Find where the given text appears and provide that cell's center as [X, Y] coordinate. 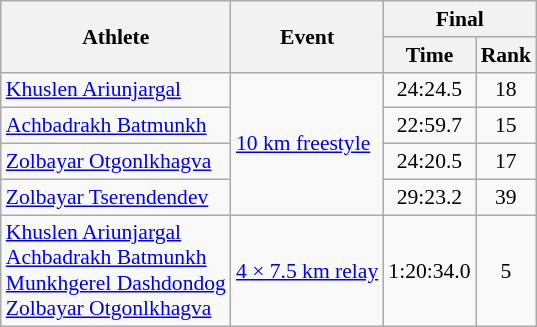
Khuslen Ariunjargal [116, 90]
Event [307, 36]
Zolbayar Otgonlkhagva [116, 162]
Time [429, 55]
Achbadrakh Batmunkh [116, 126]
22:59.7 [429, 126]
17 [506, 162]
18 [506, 90]
1:20:34.0 [429, 271]
24:24.5 [429, 90]
10 km freestyle [307, 143]
39 [506, 197]
Rank [506, 55]
Final [460, 19]
Athlete [116, 36]
Zolbayar Tserendendev [116, 197]
4 × 7.5 km relay [307, 271]
Khuslen AriunjargalAchbadrakh BatmunkhMunkhgerel DashdondogZolbayar Otgonlkhagva [116, 271]
15 [506, 126]
29:23.2 [429, 197]
24:20.5 [429, 162]
5 [506, 271]
